Return [x, y] of the center of cell containing provided text 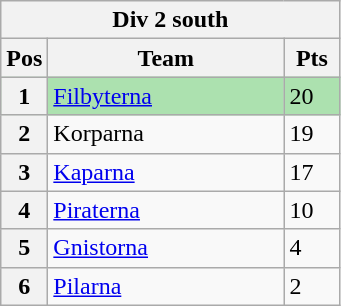
10 [312, 210]
5 [24, 248]
17 [312, 172]
20 [312, 96]
6 [24, 286]
Kaparna [166, 172]
Gnistorna [166, 248]
19 [312, 134]
1 [24, 96]
Div 2 south [170, 20]
Team [166, 58]
Pos [24, 58]
Pilarna [166, 286]
Pts [312, 58]
Filbyterna [166, 96]
Korparna [166, 134]
Piraterna [166, 210]
3 [24, 172]
